Find where the given text appears and provide that cell's center as [x, y] coordinate. 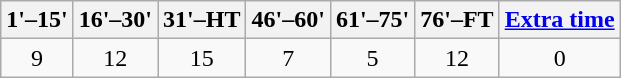
9 [37, 58]
5 [372, 58]
15 [202, 58]
31'–HT [202, 20]
7 [288, 58]
16'–30' [115, 20]
Extra time [560, 20]
1'–15' [37, 20]
76'–FT [457, 20]
61'–75' [372, 20]
46'–60' [288, 20]
0 [560, 58]
